Search for the cell housing the specified text and yield its (X, Y) center coordinate. 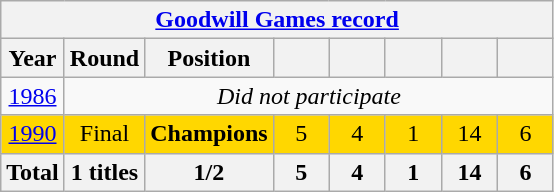
Did not participate (308, 96)
1 titles (104, 172)
1/2 (209, 172)
1986 (33, 96)
Final (104, 134)
Total (33, 172)
Goodwill Games record (278, 20)
1990 (33, 134)
Position (209, 58)
Round (104, 58)
Champions (209, 134)
Year (33, 58)
